Output the [X, Y] coordinate of the center of the cell containing the given text.  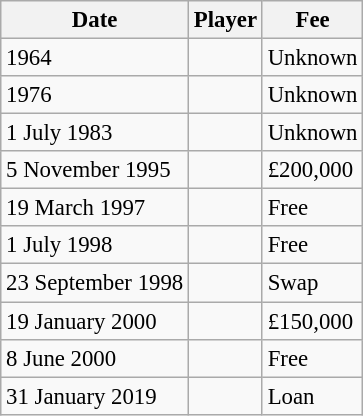
23 September 1998 [95, 283]
8 June 2000 [95, 358]
1964 [95, 58]
Date [95, 20]
1976 [95, 95]
£150,000 [312, 321]
Player [226, 20]
19 March 1997 [95, 208]
Fee [312, 20]
Swap [312, 283]
1 July 1998 [95, 245]
19 January 2000 [95, 321]
1 July 1983 [95, 133]
31 January 2019 [95, 396]
£200,000 [312, 170]
5 November 1995 [95, 170]
Loan [312, 396]
